Search for the cell housing the specified text and yield its [X, Y] center coordinate. 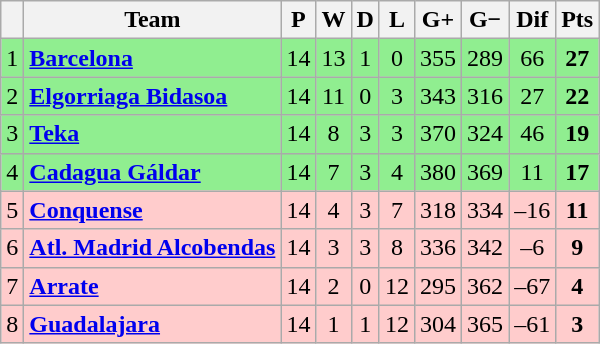
17 [578, 172]
P [298, 20]
Arrate [152, 286]
W [334, 20]
22 [578, 96]
316 [486, 96]
Guadalajara [152, 324]
289 [486, 58]
–16 [532, 210]
370 [438, 134]
Team [152, 20]
6 [12, 248]
380 [438, 172]
Elgorriaga Bidasoa [152, 96]
Cadagua Gáldar [152, 172]
318 [438, 210]
G+ [438, 20]
–67 [532, 286]
9 [578, 248]
19 [578, 134]
66 [532, 58]
Atl. Madrid Alcobendas [152, 248]
–6 [532, 248]
5 [12, 210]
13 [334, 58]
L [396, 20]
D [365, 20]
343 [438, 96]
Conquense [152, 210]
336 [438, 248]
324 [486, 134]
Pts [578, 20]
295 [438, 286]
369 [486, 172]
46 [532, 134]
365 [486, 324]
–61 [532, 324]
Teka [152, 134]
334 [486, 210]
304 [438, 324]
362 [486, 286]
G− [486, 20]
342 [486, 248]
Barcelona [152, 58]
Dif [532, 20]
355 [438, 58]
